Capture the cell that displays the provided text and extract its (x, y) central coordinate. 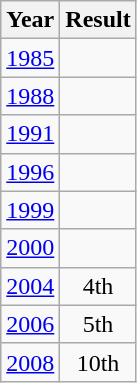
Year (30, 20)
4th (98, 286)
1985 (30, 58)
2006 (30, 324)
2008 (30, 362)
1991 (30, 134)
1999 (30, 210)
2004 (30, 286)
1988 (30, 96)
10th (98, 362)
2000 (30, 248)
1996 (30, 172)
5th (98, 324)
Result (98, 20)
